Detect which cell encompasses the target text, then output its (x, y) center coordinate. 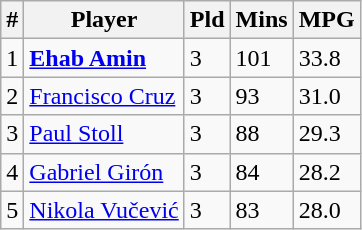
# (12, 20)
28.2 (326, 172)
Paul Stoll (104, 134)
Ehab Amin (104, 58)
2 (12, 96)
1 (12, 58)
33.8 (326, 58)
88 (262, 134)
28.0 (326, 210)
Nikola Vučević (104, 210)
Francisco Cruz (104, 96)
MPG (326, 20)
31.0 (326, 96)
4 (12, 172)
29.3 (326, 134)
93 (262, 96)
5 (12, 210)
Gabriel Girón (104, 172)
Mins (262, 20)
83 (262, 210)
Pld (207, 20)
101 (262, 58)
Player (104, 20)
84 (262, 172)
